Locate the cell with the specified text and output its [X, Y] center coordinate. 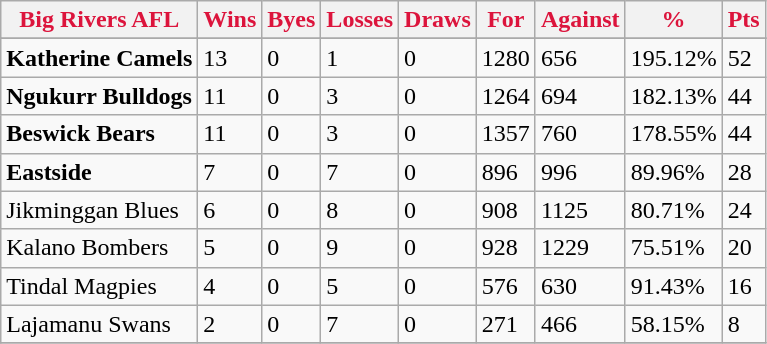
4 [230, 286]
Draws [438, 20]
Jikminggan Blues [100, 210]
1357 [506, 134]
1229 [580, 248]
6 [230, 210]
Tindal Magpies [100, 286]
Beswick Bears [100, 134]
20 [744, 248]
16 [744, 286]
1280 [506, 58]
24 [744, 210]
Wins [230, 20]
52 [744, 58]
75.51% [674, 248]
928 [506, 248]
Byes [292, 20]
182.13% [674, 96]
Against [580, 20]
80.71% [674, 210]
576 [506, 286]
2 [230, 324]
996 [580, 172]
760 [580, 134]
656 [580, 58]
178.55% [674, 134]
630 [580, 286]
694 [580, 96]
908 [506, 210]
Lajamanu Swans [100, 324]
195.12% [674, 58]
Losses [360, 20]
9 [360, 248]
1264 [506, 96]
91.43% [674, 286]
1125 [580, 210]
Pts [744, 20]
89.96% [674, 172]
For [506, 20]
466 [580, 324]
1 [360, 58]
% [674, 20]
Eastside [100, 172]
58.15% [674, 324]
271 [506, 324]
Katherine Camels [100, 58]
Ngukurr Bulldogs [100, 96]
28 [744, 172]
13 [230, 58]
896 [506, 172]
Big Rivers AFL [100, 20]
Kalano Bombers [100, 248]
